Extract the [x, y] coordinate from the center of the cell holding the provided text.  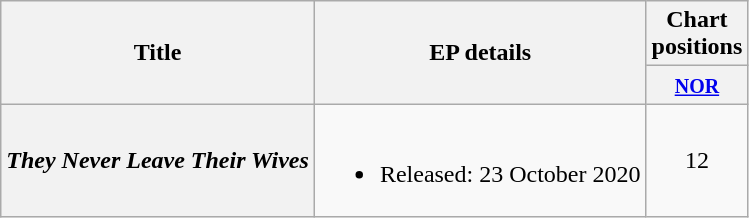
Title [158, 52]
EP details [480, 52]
Chart positions [697, 34]
Released: 23 October 2020 [480, 160]
NOR [697, 85]
12 [697, 160]
They Never Leave Their Wives [158, 160]
